Detect which cell encompasses the target text, then output its (x, y) center coordinate. 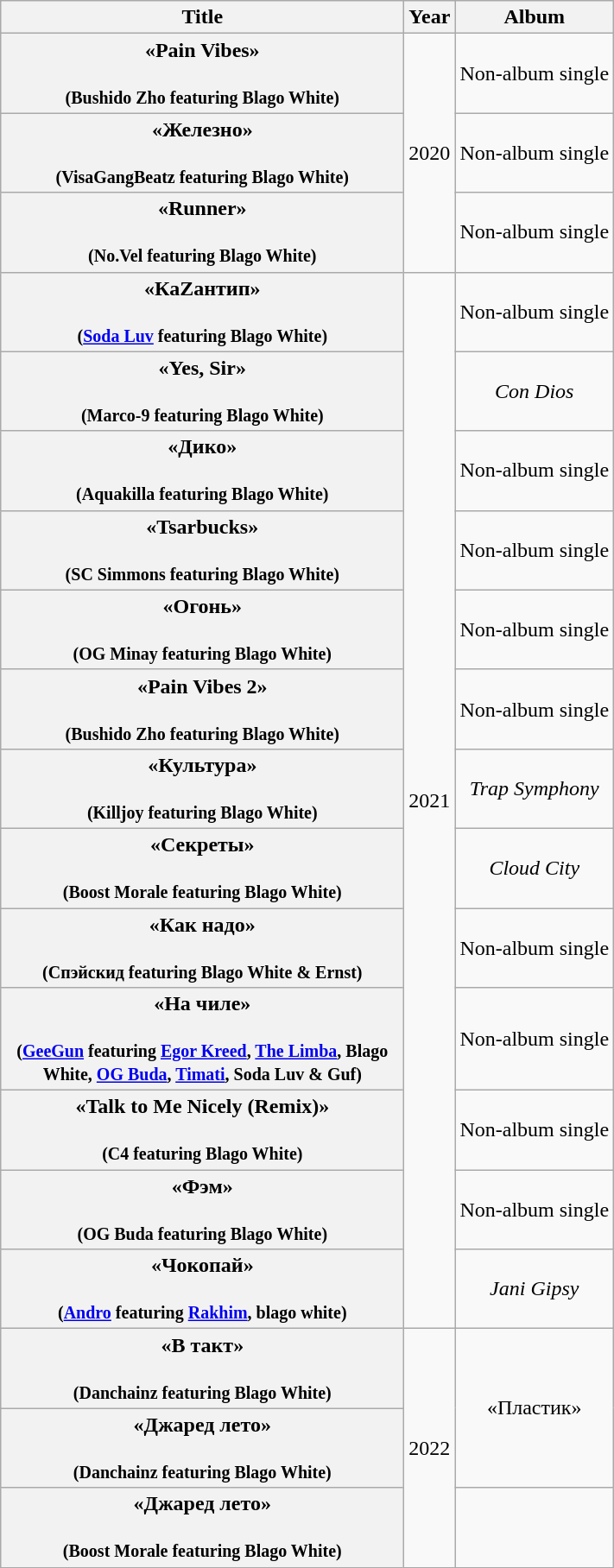
Cloud City (535, 868)
2021 (430, 800)
«Секреты»(Boost Morale featuring Blago White) (202, 868)
Con Dios (535, 391)
«Talk to Me Nicely (Remix)»(C4 featuring Blago White) (202, 1130)
«Пластик» (535, 1408)
«Чокопай»(Andro featuring Rakhim, blago white) (202, 1289)
«Yes, Sir»(Marco-9 featuring Blago White) (202, 391)
«Джаред лето»(Boost Morale featuring Blago White) (202, 1527)
«Фэм»(OG Buda featuring Blago White) (202, 1210)
«На чиле»(GeeGun featuring Egor Kreed, The Limba, Blago White, OG Buda, Timati, Soda Luv & Guf) (202, 1040)
Title (202, 17)
Trap Symphony (535, 788)
Year (430, 17)
Jani Gipsy (535, 1289)
«Как надо»(Спэйскид featuring Blago White & Ernst) (202, 948)
«Pain Vibes»(Bushido Zho featuring Blago White) (202, 73)
«В такт»(Danchainz featuring Blago White) (202, 1369)
«Pain Vibes 2»(Bushido Zho featuring Blago White) (202, 709)
«Культура»(Killjoy featuring Blago White) (202, 788)
«Tsarbucks»(SC Simmons featuring Blago White) (202, 550)
«Железно»(VisaGangBeatz featuring Blago White) (202, 153)
«Runner»(No.Vel featuring Blago White) (202, 232)
«Дико»(Aquakilla featuring Blago White) (202, 471)
«КаZантип»(Soda Luv featuring Blago White) (202, 312)
Album (535, 17)
2020 (430, 153)
2022 (430, 1448)
«Огонь»(OG Minay featuring Blago White) (202, 629)
«Джаред лето»(Danchainz featuring Blago White) (202, 1448)
